Extract the (x, y) coordinate from the center of the cell holding the provided text.  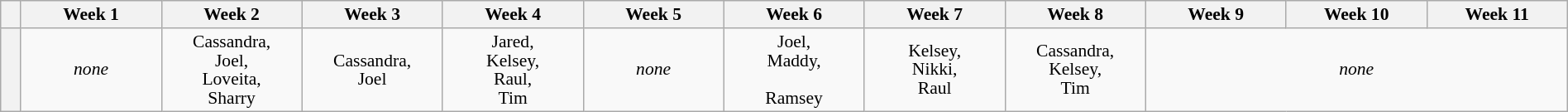
Week 5 (653, 15)
Cassandra,Joel,Loveita,Sharry (232, 70)
Week 8 (1075, 15)
Week 6 (794, 15)
Kelsey, Nikki, Raul (935, 70)
Jared,Kelsey,Raul,Tim (513, 70)
Week 2 (232, 15)
Week 9 (1216, 15)
Cassandra,Joel (372, 70)
Week 7 (935, 15)
Week 11 (1497, 15)
Week 10 (1356, 15)
Joel, Maddy,Ramsey (794, 70)
Week 3 (372, 15)
Week 4 (513, 15)
Week 1 (91, 15)
Cassandra,Kelsey, Tim (1075, 70)
